Return [x, y] of the center of cell containing provided text 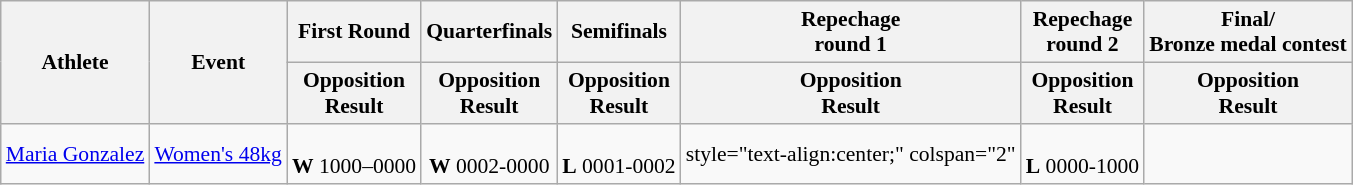
Event [218, 62]
Women's 48kg [218, 154]
Athlete [76, 62]
style="text-align:center;" colspan="2" [851, 154]
W 1000–0000 [354, 154]
L 0001-0002 [618, 154]
Semifinals [618, 32]
Quarterfinals [489, 32]
Repechage round 1 [851, 32]
First Round [354, 32]
Final/Bronze medal contest [1248, 32]
L 0000-1000 [1082, 154]
Repechage round 2 [1082, 32]
W 0002-0000 [489, 154]
Maria Gonzalez [76, 154]
